For the text-containing cell, return its midpoint in [x, y] coordinate format. 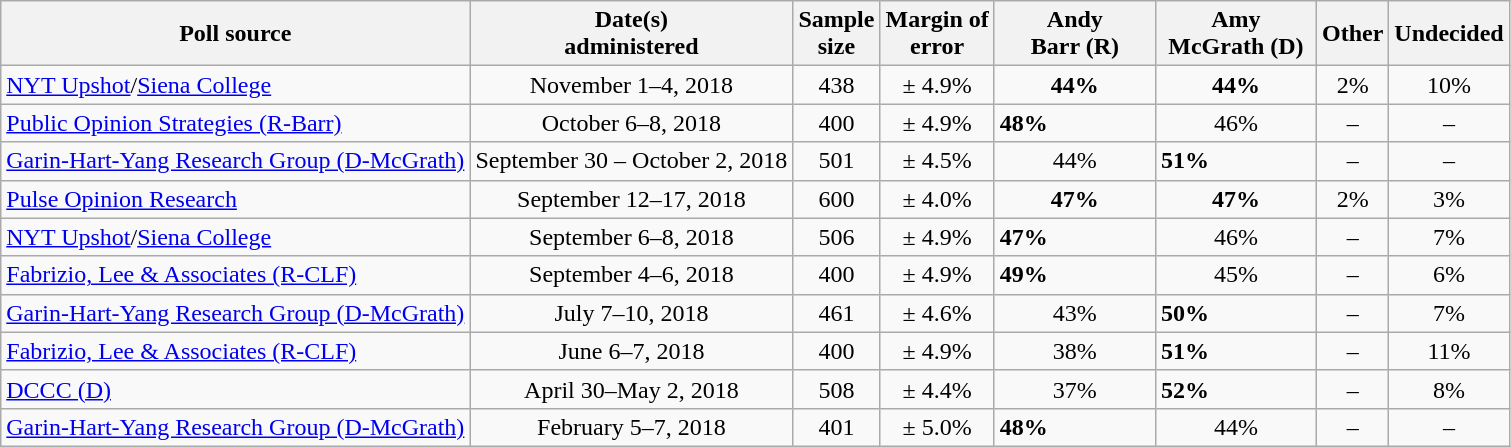
Date(s)administered [632, 34]
AndyBarr (R) [1074, 34]
± 4.0% [937, 199]
508 [836, 389]
Samplesize [836, 34]
50% [1236, 313]
± 5.0% [937, 427]
461 [836, 313]
November 1–4, 2018 [632, 85]
February 5–7, 2018 [632, 427]
6% [1449, 275]
September 12–17, 2018 [632, 199]
Undecided [1449, 34]
10% [1449, 85]
600 [836, 199]
Pulse Opinion Research [236, 199]
401 [836, 427]
AmyMcGrath (D) [1236, 34]
September 30 – October 2, 2018 [632, 161]
501 [836, 161]
3% [1449, 199]
DCCC (D) [236, 389]
49% [1074, 275]
38% [1074, 351]
September 6–8, 2018 [632, 237]
Other [1352, 34]
11% [1449, 351]
September 4–6, 2018 [632, 275]
± 4.5% [937, 161]
June 6–7, 2018 [632, 351]
± 4.6% [937, 313]
Poll source [236, 34]
37% [1074, 389]
8% [1449, 389]
Margin oferror [937, 34]
43% [1074, 313]
October 6–8, 2018 [632, 123]
45% [1236, 275]
Public Opinion Strategies (R-Barr) [236, 123]
52% [1236, 389]
± 4.4% [937, 389]
April 30–May 2, 2018 [632, 389]
July 7–10, 2018 [632, 313]
438 [836, 85]
506 [836, 237]
